Extract the (x, y) coordinate from the center of the cell holding the provided text.  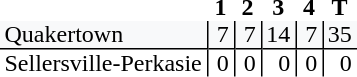
14 (278, 35)
Quakertown (104, 35)
35 (340, 35)
Sellersville-Perkasie (104, 63)
